Return (x, y) of the center of cell containing provided text 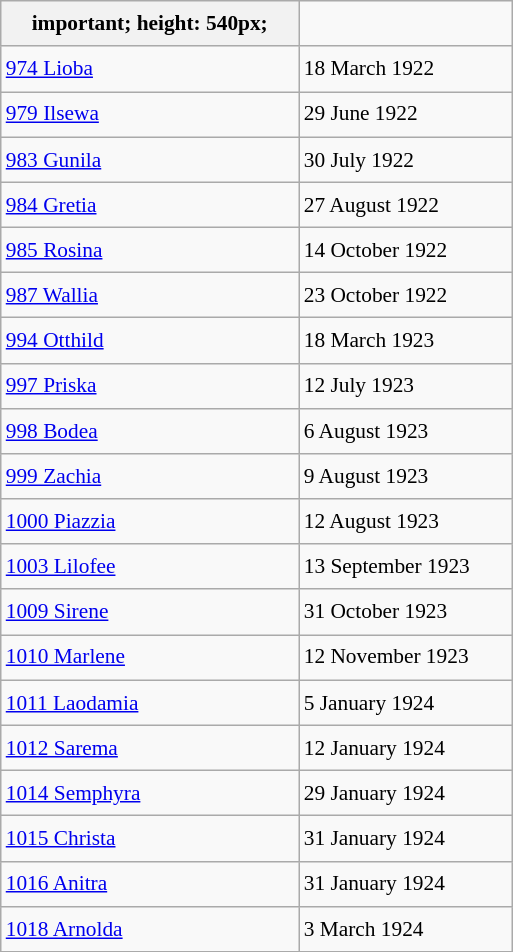
999 Zachia (150, 476)
12 January 1924 (406, 748)
998 Bodea (150, 430)
31 October 1923 (406, 612)
974 Lioba (150, 68)
29 June 1922 (406, 114)
23 October 1922 (406, 296)
979 Ilsewa (150, 114)
5 January 1924 (406, 702)
6 August 1923 (406, 430)
1015 Christa (150, 838)
27 August 1922 (406, 204)
18 March 1922 (406, 68)
12 November 1923 (406, 658)
3 March 1924 (406, 928)
12 July 1923 (406, 386)
997 Priska (150, 386)
1018 Arnolda (150, 928)
987 Wallia (150, 296)
12 August 1923 (406, 522)
1016 Anitra (150, 884)
important; height: 540px; (150, 24)
1000 Piazzia (150, 522)
1010 Marlene (150, 658)
1014 Semphyra (150, 792)
30 July 1922 (406, 160)
1009 Sirene (150, 612)
983 Gunila (150, 160)
13 September 1923 (406, 566)
984 Gretia (150, 204)
18 March 1923 (406, 340)
14 October 1922 (406, 250)
29 January 1924 (406, 792)
994 Otthild (150, 340)
1012 Sarema (150, 748)
9 August 1923 (406, 476)
1011 Laodamia (150, 702)
985 Rosina (150, 250)
1003 Lilofee (150, 566)
